Output the [X, Y] coordinate of the center of the cell containing the given text.  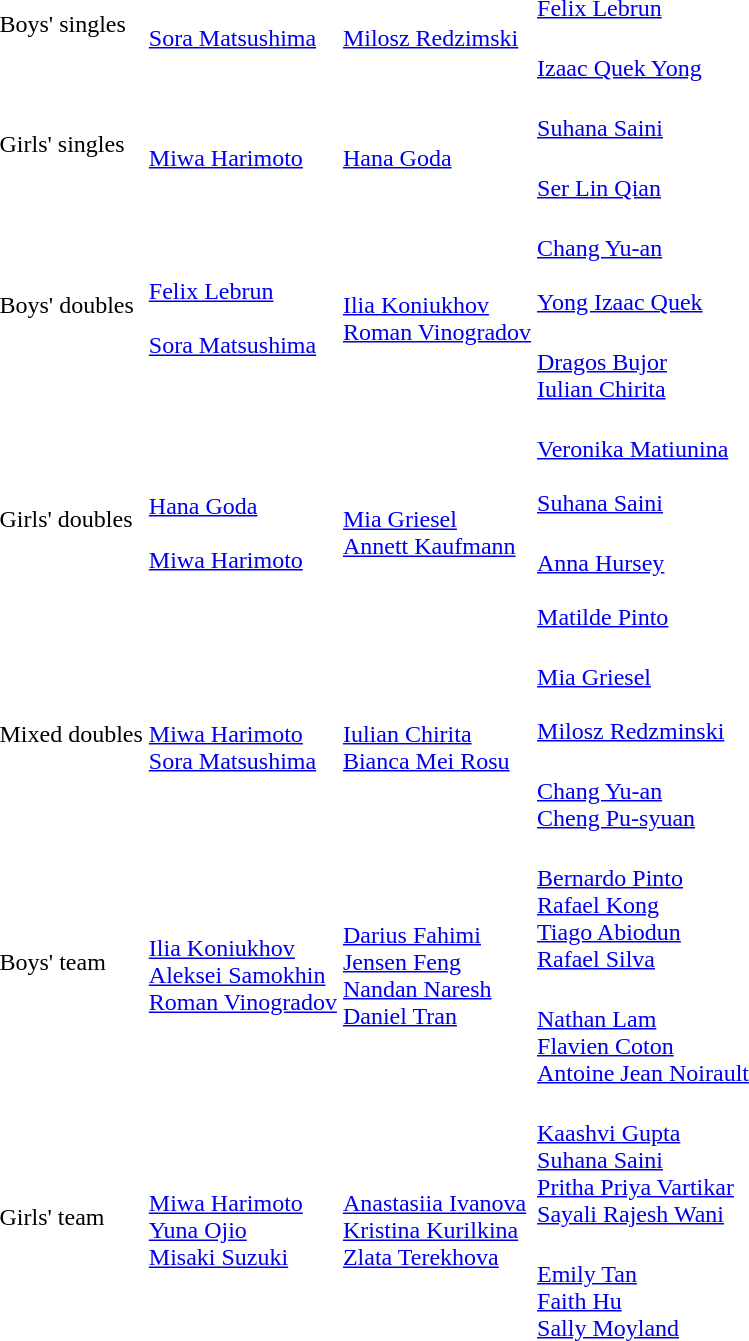
Miwa Harimoto [242, 144]
Ilia KoniukhovRoman Vinogradov [436, 305]
Hana GodaMiwa Harimoto [242, 520]
Iulian ChiritaBianca Mei Rosu [436, 734]
Miwa HarimotoSora Matsushima [242, 734]
Mia GrieselAnnett Kaufmann [436, 520]
Ilia KoniukhovAleksei SamokhinRoman Vinogradov [242, 962]
Felix LebrunSora Matsushima [242, 305]
Hana Goda [436, 144]
Darius FahimiJensen FengNandan NareshDaniel Tran [436, 962]
